Return the (X, Y) coordinate for the center point of the cell that contains the specified text.  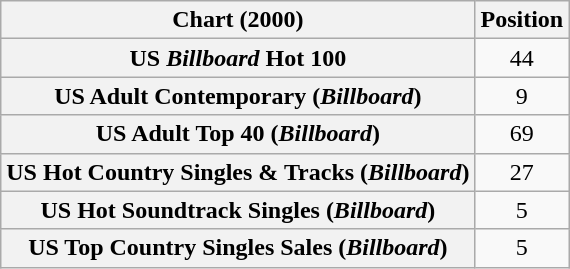
US Adult Top 40 (Billboard) (238, 134)
US Billboard Hot 100 (238, 58)
US Hot Soundtrack Singles (Billboard) (238, 210)
9 (522, 96)
27 (522, 172)
Chart (2000) (238, 20)
Position (522, 20)
US Adult Contemporary (Billboard) (238, 96)
44 (522, 58)
69 (522, 134)
US Hot Country Singles & Tracks (Billboard) (238, 172)
US Top Country Singles Sales (Billboard) (238, 248)
